Provide the (X, Y) coordinate of the cell's center where the given text is located.  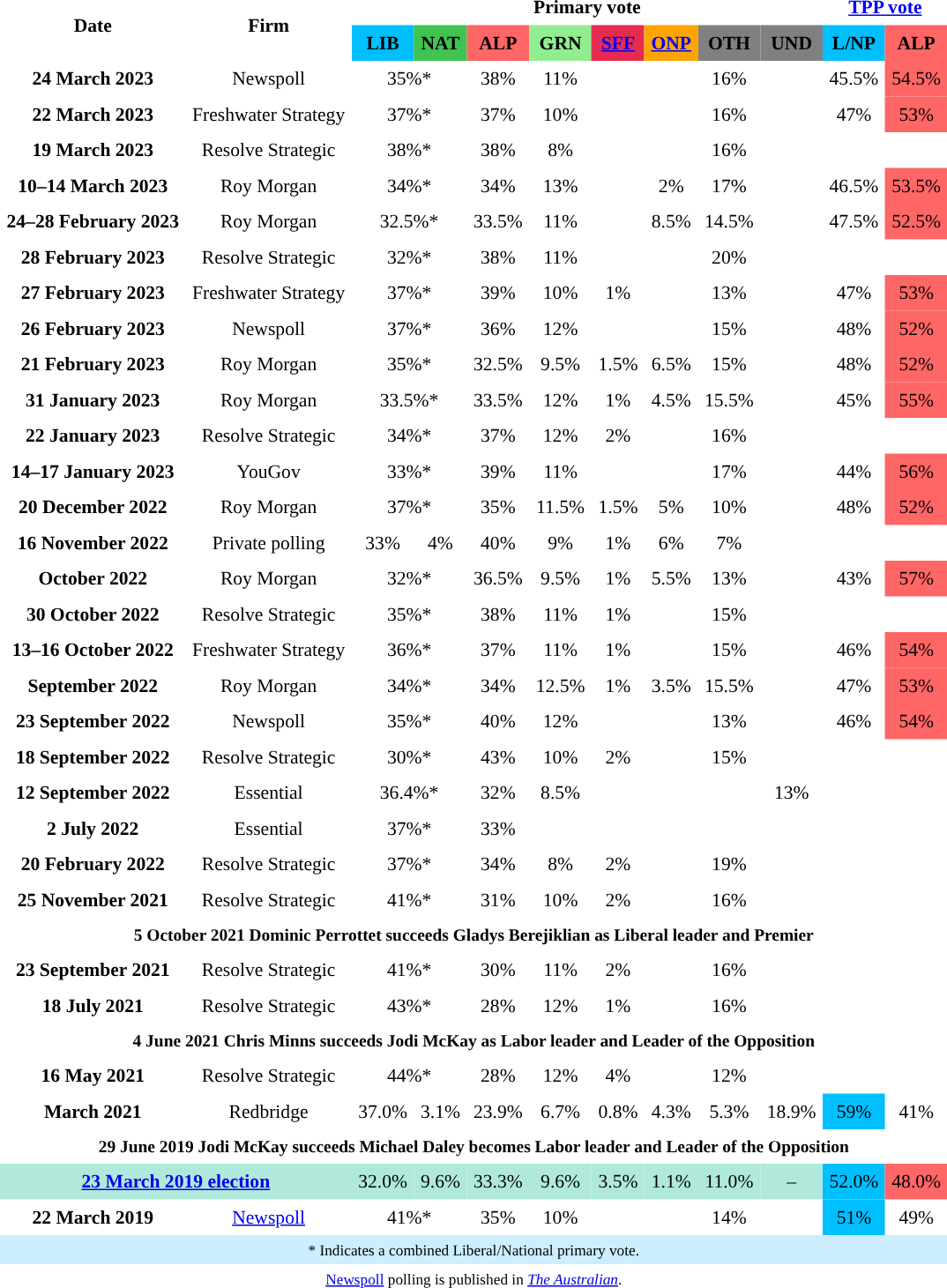
3.1% (440, 1111)
12.5% (561, 686)
UND (792, 42)
September 2022 (93, 686)
4.5% (672, 400)
13–16 October 2022 (93, 650)
6.5% (672, 364)
36.5% (497, 578)
6% (672, 543)
October 2022 (93, 578)
5% (672, 507)
11.0% (730, 1181)
30% (497, 970)
33.5%* (409, 400)
23.9% (497, 1111)
5.3% (730, 1111)
24–28 February 2023 (93, 221)
36% (497, 328)
33%* (409, 471)
20 December 2022 (93, 507)
21 February 2023 (93, 364)
24 March 2023 (93, 78)
31 January 2023 (93, 400)
36.4%* (409, 793)
SFF (618, 42)
26 February 2023 (93, 328)
46.5% (854, 185)
43%* (409, 1005)
33.3% (497, 1181)
23 September 2021 (93, 970)
32.0% (383, 1181)
31% (497, 899)
Private polling (268, 543)
18.9% (792, 1111)
20% (730, 257)
March 2021 (93, 1111)
44% (854, 471)
22 January 2023 (93, 436)
0.8% (618, 1111)
30%* (409, 756)
4.3% (672, 1111)
5.5% (672, 578)
OTH (730, 42)
32% (497, 793)
1.1% (672, 1181)
47.5% (854, 221)
28 February 2023 (93, 257)
ALP (497, 42)
ONP (672, 42)
– (792, 1181)
18 July 2021 (93, 1005)
12 September 2022 (93, 793)
22 March 2019 (93, 1217)
23 September 2022 (93, 721)
37.0% (383, 1111)
22 March 2023 (93, 115)
L/NP (854, 42)
32.5%* (409, 221)
NAT (440, 42)
10–14 March 2023 (93, 185)
20 February 2022 (93, 864)
51% (854, 1217)
19 March 2023 (93, 150)
38%* (409, 150)
14–17 January 2023 (93, 471)
19% (730, 864)
2 July 2022 (93, 829)
LIB (383, 42)
Redbridge (268, 1111)
32.5% (497, 364)
36%* (409, 650)
7% (730, 543)
14.5% (730, 221)
44%* (409, 1076)
30 October 2022 (93, 614)
YouGov (268, 471)
14% (730, 1217)
9% (561, 543)
23 March 2019 election (176, 1181)
59% (854, 1111)
45.5% (854, 78)
25 November 2021 (93, 899)
GRN (561, 42)
27 February 2023 (93, 293)
18 September 2022 (93, 756)
16 November 2022 (93, 543)
16 May 2021 (93, 1076)
6.7% (561, 1111)
52.0% (854, 1181)
45% (854, 400)
11.5% (561, 507)
